From the cell containing the given text, extract its center point as (X, Y) coordinate. 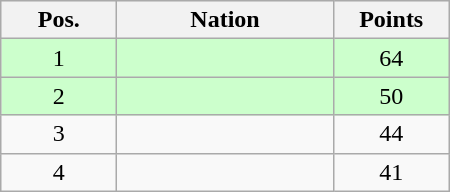
1 (59, 58)
44 (391, 134)
2 (59, 96)
Points (391, 20)
50 (391, 96)
41 (391, 172)
4 (59, 172)
Pos. (59, 20)
Nation (225, 20)
64 (391, 58)
3 (59, 134)
